Return the [x, y] coordinate for the center point of the cell that contains the specified text.  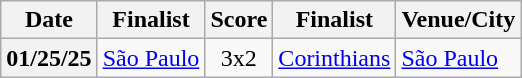
3x2 [239, 58]
Corinthians [334, 58]
Venue/City [458, 20]
Score [239, 20]
Date [49, 20]
01/25/25 [49, 58]
